Locate the cell with the specified text and output its [x, y] center coordinate. 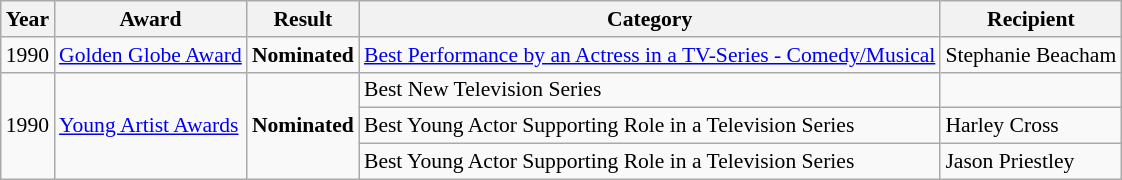
Harley Cross [1030, 126]
Recipient [1030, 19]
Award [150, 19]
Result [303, 19]
Golden Globe Award [150, 55]
Best Performance by an Actress in a TV-Series - Comedy/Musical [650, 55]
Jason Priestley [1030, 162]
Stephanie Beacham [1030, 55]
Best New Television Series [650, 90]
Category [650, 19]
Year [28, 19]
Young Artist Awards [150, 126]
